Detect which cell encompasses the target text, then output its (X, Y) center coordinate. 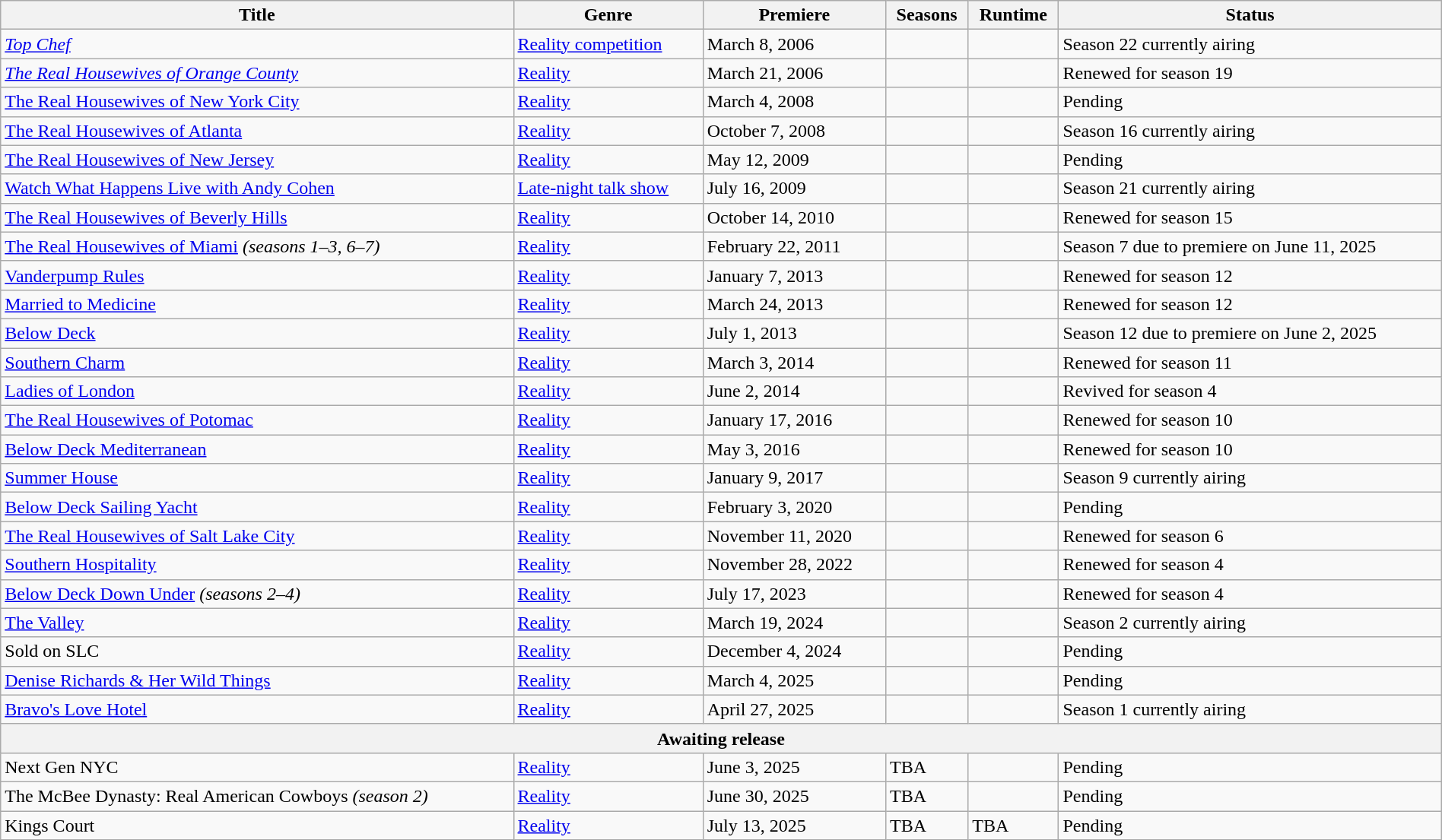
Southern Charm (257, 363)
Below Deck Mediterranean (257, 449)
July 13, 2025 (794, 825)
Renewed for season 19 (1250, 73)
The Real Housewives of New York City (257, 102)
January 9, 2017 (794, 478)
March 4, 2008 (794, 102)
March 4, 2025 (794, 680)
July 16, 2009 (794, 189)
January 7, 2013 (794, 275)
March 3, 2014 (794, 363)
May 3, 2016 (794, 449)
Sold on SLC (257, 651)
Renewed for season 15 (1250, 217)
May 12, 2009 (794, 160)
December 4, 2024 (794, 651)
November 28, 2022 (794, 565)
June 30, 2025 (794, 796)
Southern Hospitality (257, 565)
Renewed for season 6 (1250, 536)
Genre (608, 15)
Kings Court (257, 825)
Season 21 currently airing (1250, 189)
Summer House (257, 478)
Below Deck (257, 333)
October 14, 2010 (794, 217)
Ladies of London (257, 391)
Reality competition (608, 44)
February 3, 2020 (794, 507)
Bravo's Love Hotel (257, 709)
The Real Housewives of Potomac (257, 420)
Married to Medicine (257, 304)
January 17, 2016 (794, 420)
Below Deck Sailing Yacht (257, 507)
Below Deck Down Under (seasons 2–4) (257, 594)
March 19, 2024 (794, 623)
Renewed for season 11 (1250, 363)
Premiere (794, 15)
Season 1 currently airing (1250, 709)
Watch What Happens Live with Andy Cohen (257, 189)
Season 7 due to premiere on June 11, 2025 (1250, 246)
Top Chef (257, 44)
Season 9 currently airing (1250, 478)
The Real Housewives of New Jersey (257, 160)
The Real Housewives of Beverly Hills (257, 217)
March 21, 2006 (794, 73)
March 24, 2013 (794, 304)
July 1, 2013 (794, 333)
March 8, 2006 (794, 44)
Denise Richards & Her Wild Things (257, 680)
October 7, 2008 (794, 131)
Status (1250, 15)
Title (257, 15)
November 11, 2020 (794, 536)
The McBee Dynasty: Real American Cowboys (season 2) (257, 796)
June 3, 2025 (794, 767)
Season 2 currently airing (1250, 623)
The Real Housewives of Miami (seasons 1–3, 6–7) (257, 246)
Season 22 currently airing (1250, 44)
The Real Housewives of Atlanta (257, 131)
Season 12 due to premiere on June 2, 2025 (1250, 333)
June 2, 2014 (794, 391)
Revived for season 4 (1250, 391)
Next Gen NYC (257, 767)
Vanderpump Rules (257, 275)
Seasons (926, 15)
The Real Housewives of Salt Lake City (257, 536)
Late-night talk show (608, 189)
July 17, 2023 (794, 594)
April 27, 2025 (794, 709)
The Valley (257, 623)
Awaiting release (721, 738)
February 22, 2011 (794, 246)
Runtime (1013, 15)
Season 16 currently airing (1250, 131)
The Real Housewives of Orange County (257, 73)
